Return the [x, y] coordinate for the center point of the cell that contains the specified text.  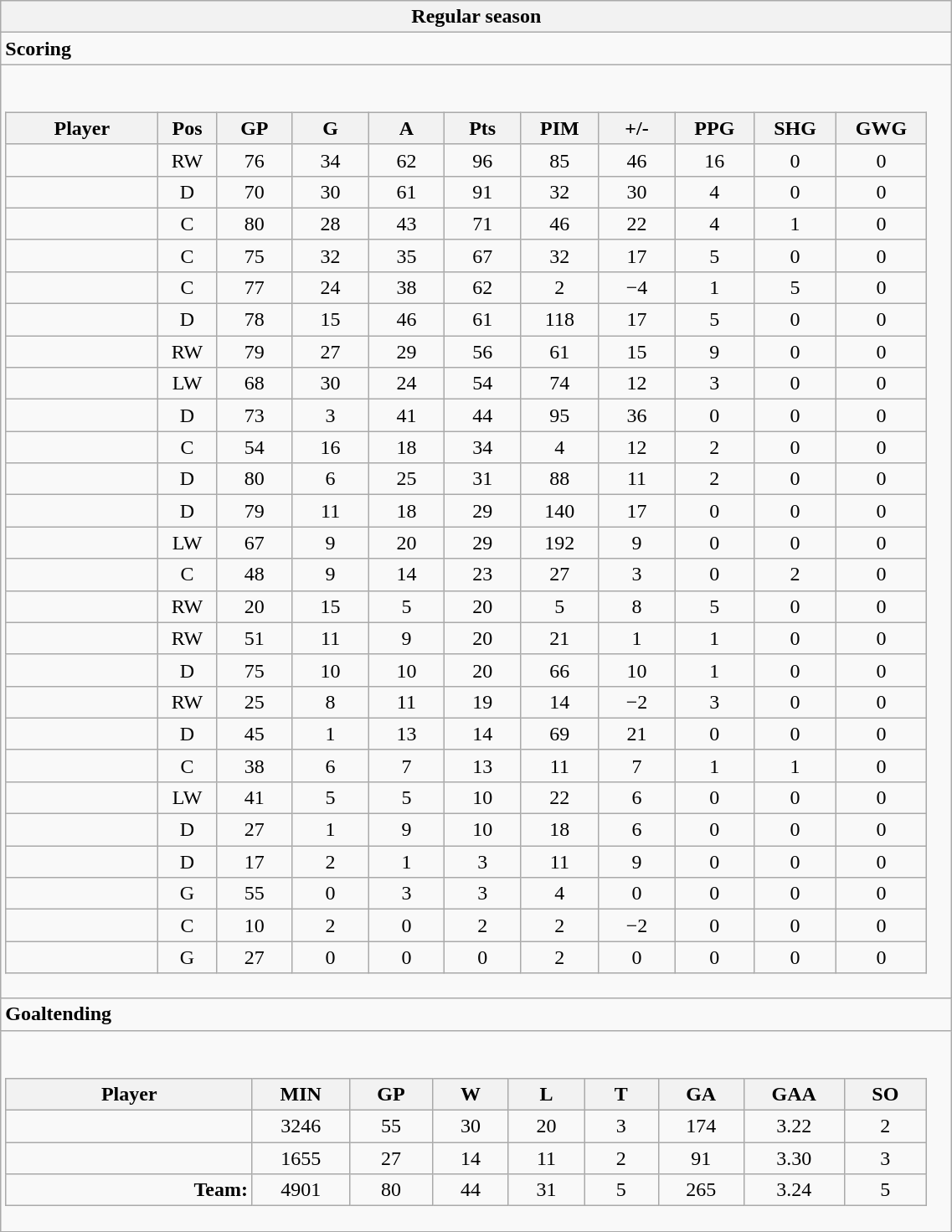
SO [885, 1094]
A [407, 128]
78 [255, 320]
70 [255, 192]
88 [560, 479]
35 [407, 255]
174 [701, 1126]
68 [255, 384]
Pts [482, 128]
SHG [795, 128]
56 [482, 352]
W [471, 1094]
Regular season [476, 17]
140 [560, 511]
GAA [794, 1094]
23 [482, 575]
Team: [129, 1190]
73 [255, 415]
3246 [301, 1126]
66 [560, 670]
GWG [881, 128]
Player MIN GP W L T GA GAA SO 3246 55 30 20 3 174 3.22 2 1655 27 14 11 2 91 3.30 3 Team: 4901 80 44 31 5 265 3.24 5 [476, 1131]
95 [560, 415]
PPG [715, 128]
51 [255, 638]
28 [330, 224]
GA [701, 1094]
118 [560, 320]
T [621, 1094]
85 [560, 160]
PIM [560, 128]
Scoring [476, 49]
3.22 [794, 1126]
3.24 [794, 1190]
74 [560, 384]
43 [407, 224]
265 [701, 1190]
48 [255, 575]
45 [255, 734]
36 [636, 415]
19 [482, 702]
192 [560, 543]
MIN [301, 1094]
77 [255, 287]
69 [560, 734]
96 [482, 160]
+/- [636, 128]
Goaltending [476, 1014]
3.30 [794, 1158]
71 [482, 224]
−4 [636, 287]
L [546, 1094]
76 [255, 160]
4901 [301, 1190]
1655 [301, 1158]
Pos [188, 128]
